Determine the [x, y] coordinate at the center of the cell enclosing the given text.  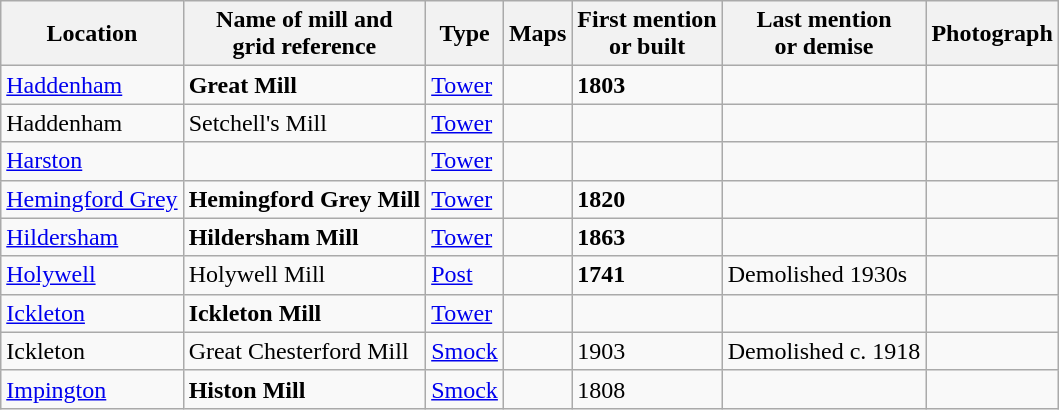
Post [465, 275]
1863 [647, 237]
Demolished 1930s [824, 275]
Great Mill [304, 85]
Location [92, 34]
Great Chesterford Mill [304, 351]
Ickleton Mill [304, 313]
Hildersham Mill [304, 237]
1903 [647, 351]
Holywell Mill [304, 275]
Type [465, 34]
Name of mill andgrid reference [304, 34]
Holywell [92, 275]
Last mention or demise [824, 34]
1808 [647, 389]
Impington [92, 389]
Hemingford Grey Mill [304, 199]
Hemingford Grey [92, 199]
Setchell's Mill [304, 123]
Maps [537, 34]
Hildersham [92, 237]
1803 [647, 85]
Photograph [992, 34]
Demolished c. 1918 [824, 351]
1741 [647, 275]
1820 [647, 199]
Histon Mill [304, 389]
Harston [92, 161]
First mentionor built [647, 34]
